Identify which cell holds the provided text, then report its (x, y) central coordinate. 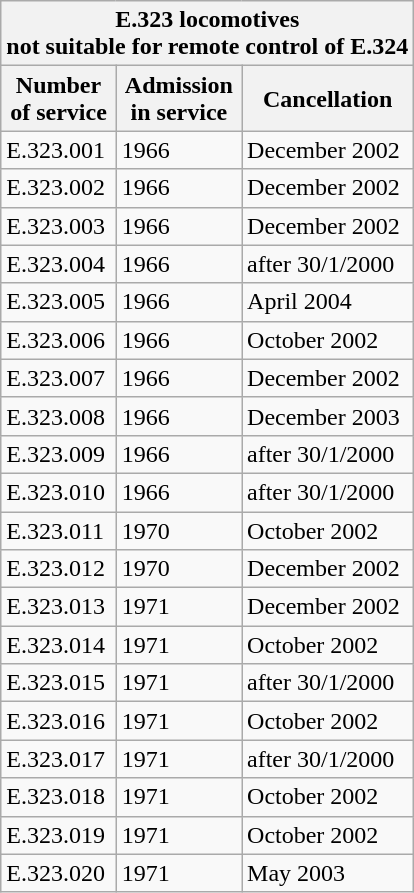
E.323 locomotivesnot suitable for remote control of E.324 (208, 34)
December 2003 (328, 416)
E.323.001 (58, 150)
E.323.003 (58, 226)
E.323.007 (58, 378)
E.323.012 (58, 569)
E.323.006 (58, 340)
E.323.011 (58, 531)
E.323.017 (58, 759)
E.323.010 (58, 492)
May 2003 (328, 873)
E.323.019 (58, 835)
E.323.004 (58, 264)
E.323.014 (58, 645)
Cancellation (328, 98)
E.323.002 (58, 188)
E.323.008 (58, 416)
E.323.005 (58, 302)
E.323.013 (58, 607)
April 2004 (328, 302)
E.323.009 (58, 454)
Admissionin service (178, 98)
Numberof service (58, 98)
E.323.015 (58, 683)
E.323.018 (58, 797)
E.323.016 (58, 721)
E.323.020 (58, 873)
